Identify which cell holds the provided text, then report its [x, y] central coordinate. 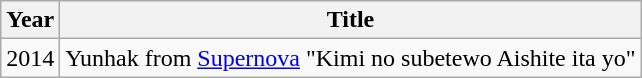
2014 [30, 58]
Title [350, 20]
Yunhak from Supernova "Kimi no subetewo Aishite ita yo" [350, 58]
Year [30, 20]
